Scan for the cell matching the given text and deliver its (x, y) coordinate at center. 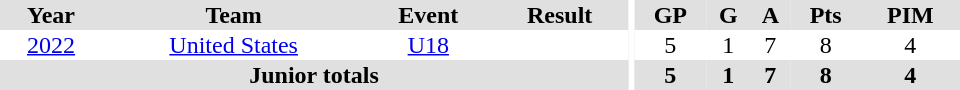
2022 (51, 45)
Event (428, 15)
Team (234, 15)
A (770, 15)
Junior totals (314, 75)
U18 (428, 45)
GP (670, 15)
PIM (910, 15)
United States (234, 45)
G (728, 15)
Result (560, 15)
Pts (826, 15)
Year (51, 15)
